Identify which cell holds the provided text, then report its (x, y) central coordinate. 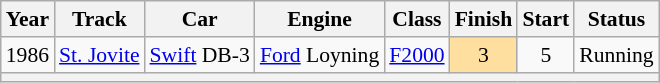
Ford Loyning (320, 55)
Running (616, 55)
Track (99, 19)
Engine (320, 19)
F2000 (416, 55)
Status (616, 19)
Class (416, 19)
3 (484, 55)
Finish (484, 19)
5 (546, 55)
Start (546, 19)
1986 (28, 55)
Swift DB-3 (200, 55)
Car (200, 19)
St. Jovite (99, 55)
Year (28, 19)
